Pinpoint the cell where the given text exists, returning its [x, y] midpoint coordinate. 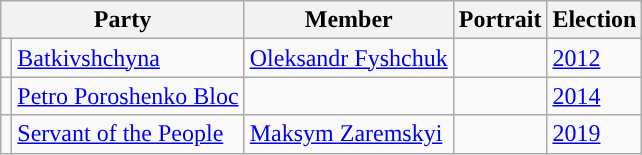
Maksym Zaremskyi [348, 134]
Petro Poroshenko Bloc [128, 96]
Portrait [500, 20]
Member [348, 20]
Oleksandr Fyshchuk [348, 58]
2014 [594, 96]
Batkivshchyna [128, 58]
Servant of the People [128, 134]
2019 [594, 134]
Party [122, 20]
2012 [594, 58]
Election [594, 20]
